Find where the given text appears and provide that cell's center as [X, Y] coordinate. 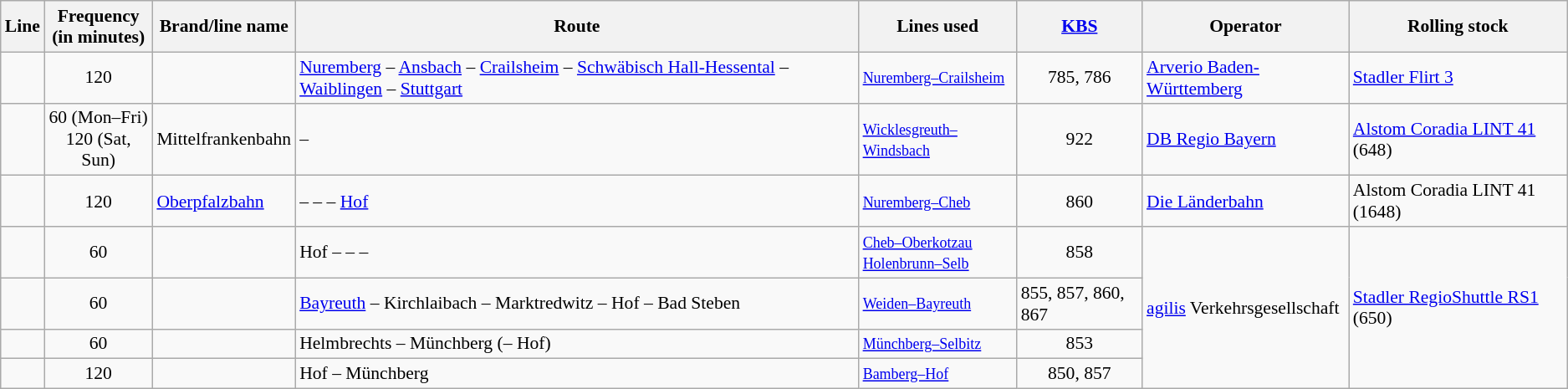
Hof – – – [577, 253]
Lines used [938, 27]
858 [1080, 253]
Nuremberg–Cheb [938, 201]
Rolling stock [1458, 27]
785, 786 [1080, 77]
Die Länderbahn [1246, 201]
– [577, 139]
Arverio Baden-Württemberg [1246, 77]
KBS [1080, 27]
Oberpfalzbahn [224, 201]
agilis Verkehrsgesellschaft [1246, 308]
Nuremberg – Ansbach – Crailsheim – Schwäbisch Hall-Hessental – Waiblingen – Stuttgart [577, 77]
Nuremberg–Crailsheim [938, 77]
Alstom Coradia LINT 41 (1648) [1458, 201]
Route [577, 27]
Münchberg–Selbitz [938, 344]
Weiden–Bayreuth [938, 303]
Helmbrechts – Münchberg (– Hof) [577, 344]
Brand/line name [224, 27]
860 [1080, 201]
60 (Mon–Fri)120 (Sat, Sun) [99, 139]
– – – Hof [577, 201]
Operator [1246, 27]
Mittelfrankenbahn [224, 139]
850, 857 [1080, 374]
Stadler Flirt 3 [1458, 77]
Line [23, 27]
Bamberg–Hof [938, 374]
853 [1080, 344]
855, 857, 860, 867 [1080, 303]
Frequency(in minutes) [99, 27]
DB Regio Bayern [1246, 139]
Alstom Coradia LINT 41 (648) [1458, 139]
Cheb–OberkotzauHolenbrunn–Selb [938, 253]
Hof – Münchberg [577, 374]
Bayreuth – Kirchlaibach – Marktredwitz – Hof – Bad Steben [577, 303]
Wicklesgreuth–Windsbach [938, 139]
922 [1080, 139]
Stadler RegioShuttle RS1 (650) [1458, 308]
